Find where the given text appears and provide that cell's center as [x, y] coordinate. 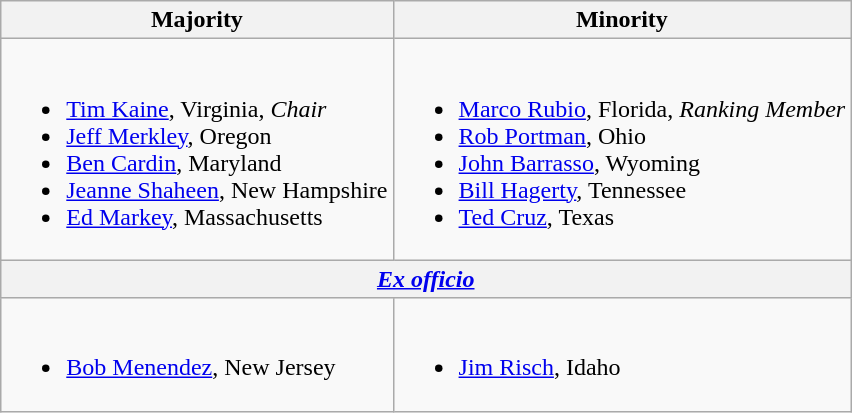
Bob Menendez, New Jersey [197, 354]
Ex officio [426, 279]
Minority [622, 20]
Majority [197, 20]
Marco Rubio, Florida, Ranking MemberRob Portman, OhioJohn Barrasso, WyomingBill Hagerty, TennesseeTed Cruz, Texas [622, 150]
Tim Kaine, Virginia, ChairJeff Merkley, OregonBen Cardin, MarylandJeanne Shaheen, New HampshireEd Markey, Massachusetts [197, 150]
Jim Risch, Idaho [622, 354]
